Output the (X, Y) coordinate of the center of the cell containing the given text.  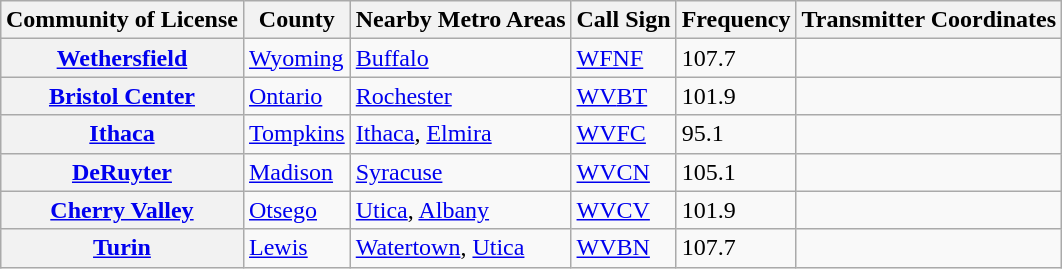
105.1 (736, 172)
Ithaca (122, 134)
WVCV (624, 210)
Syracuse (460, 172)
Bristol Center (122, 96)
WVBN (624, 248)
Ithaca, Elmira (460, 134)
95.1 (736, 134)
Wyoming (296, 58)
Rochester (460, 96)
Transmitter Coordinates (928, 20)
Frequency (736, 20)
Cherry Valley (122, 210)
Lewis (296, 248)
WFNF (624, 58)
Wethersfield (122, 58)
Call Sign (624, 20)
DeRuyter (122, 172)
Otsego (296, 210)
WVCN (624, 172)
Watertown, Utica (460, 248)
Turin (122, 248)
WVBT (624, 96)
Nearby Metro Areas (460, 20)
County (296, 20)
Community of License (122, 20)
Ontario (296, 96)
Utica, Albany (460, 210)
Buffalo (460, 58)
WVFC (624, 134)
Tompkins (296, 134)
Madison (296, 172)
